Find where the given text appears and provide that cell's center as (x, y) coordinate. 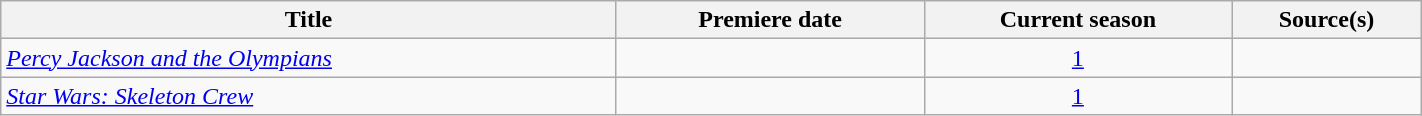
Percy Jackson and the Olympians (309, 58)
Title (309, 20)
Source(s) (1327, 20)
Current season (1078, 20)
Star Wars: Skeleton Crew (309, 96)
Premiere date (770, 20)
